Output the [X, Y] coordinate of the center of the cell containing the given text.  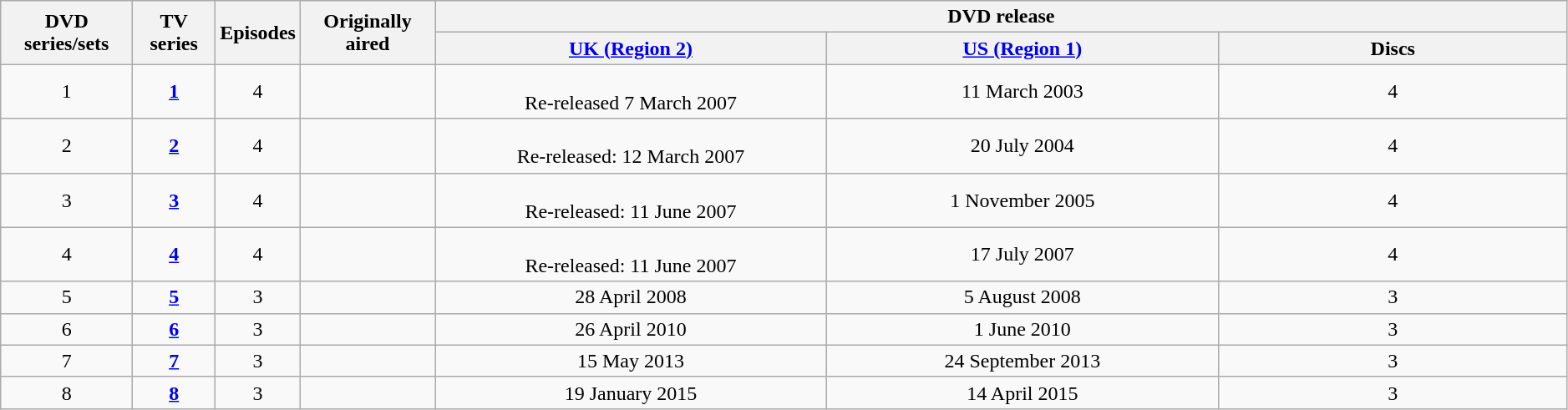
TV series [174, 33]
DVD release [1002, 17]
1 November 2005 [1022, 200]
1 June 2010 [1022, 329]
UK (Region 2) [632, 48]
Episodes [258, 33]
19 January 2015 [632, 392]
DVD series/sets [67, 33]
17 July 2007 [1022, 254]
Originally aired [368, 33]
Discs [1393, 48]
11 March 2003 [1022, 92]
Re-released 7 March 2007 [632, 92]
Re-released: 12 March 2007 [632, 145]
14 April 2015 [1022, 392]
5 August 2008 [1022, 297]
15 May 2013 [632, 361]
US (Region 1) [1022, 48]
28 April 2008 [632, 297]
20 July 2004 [1022, 145]
26 April 2010 [632, 329]
24 September 2013 [1022, 361]
